Identify which cell holds the provided text, then report its (x, y) central coordinate. 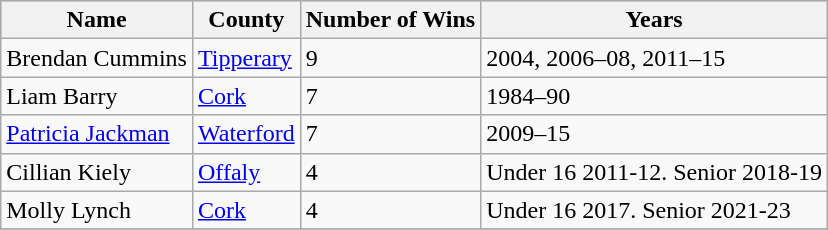
2004, 2006–08, 2011–15 (654, 58)
Brendan Cummins (97, 58)
Offaly (246, 172)
Years (654, 20)
9 (390, 58)
2009–15 (654, 134)
County (246, 20)
Number of Wins (390, 20)
1984–90 (654, 96)
Under 16 2017. Senior 2021-23 (654, 210)
Under 16 2011-12. Senior 2018-19 (654, 172)
Tipperary (246, 58)
Waterford (246, 134)
Liam Barry (97, 96)
Name (97, 20)
Cillian Kiely (97, 172)
Molly Lynch (97, 210)
Patricia Jackman (97, 134)
